Locate the cell with the specified text and output its [X, Y] center coordinate. 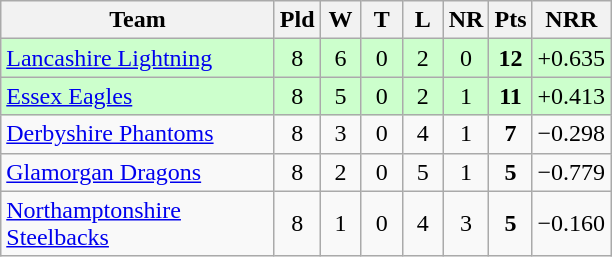
Derbyshire Phantoms [138, 134]
+0.413 [572, 96]
Essex Eagles [138, 96]
T [382, 20]
NR [466, 20]
Northamptonshire Steelbacks [138, 224]
11 [510, 96]
W [340, 20]
Team [138, 20]
6 [340, 58]
Pts [510, 20]
Glamorgan Dragons [138, 172]
12 [510, 58]
−0.779 [572, 172]
−0.298 [572, 134]
Lancashire Lightning [138, 58]
7 [510, 134]
L [422, 20]
NRR [572, 20]
Pld [297, 20]
+0.635 [572, 58]
−0.160 [572, 224]
